Pinpoint the cell where the given text exists, returning its [X, Y] midpoint coordinate. 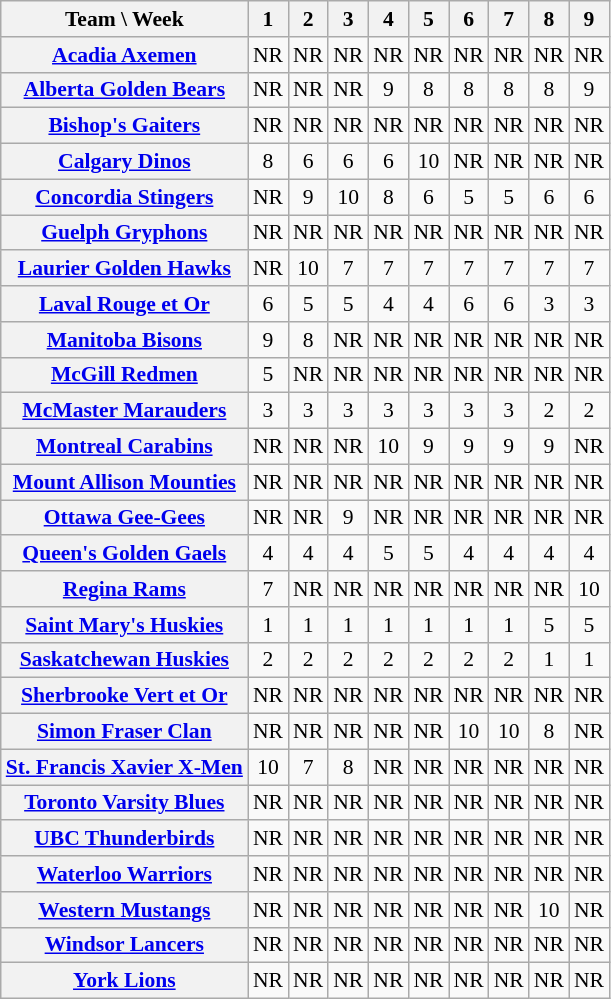
Windsor Lancers [124, 945]
Saint Mary's Huskies [124, 625]
Mount Allison Mounties [124, 482]
Alberta Golden Bears [124, 90]
Saskatchewan Huskies [124, 660]
St. Francis Xavier X-Men [124, 767]
Sherbrooke Vert et Or [124, 696]
Queen's Golden Gaels [124, 554]
Montreal Carabins [124, 447]
Toronto Varsity Blues [124, 803]
Simon Fraser Clan [124, 732]
Concordia Stingers [124, 197]
Manitoba Bisons [124, 340]
McMaster Marauders [124, 411]
UBC Thunderbirds [124, 839]
Waterloo Warriors [124, 874]
Bishop's Gaiters [124, 126]
Regina Rams [124, 589]
McGill Redmen [124, 375]
Western Mustangs [124, 910]
Laval Rouge et Or [124, 304]
Ottawa Gee-Gees [124, 518]
Laurier Golden Hawks [124, 269]
York Lions [124, 981]
Acadia Axemen [124, 55]
Calgary Dinos [124, 162]
Team \ Week [124, 19]
Guelph Gryphons [124, 233]
